Extract the (x, y) coordinate from the center of the cell holding the provided text.  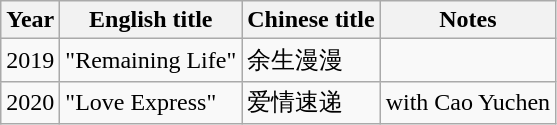
English title (151, 20)
Chinese title (311, 20)
爱情速递 (311, 102)
Notes (468, 20)
2020 (30, 102)
余生漫漫 (311, 60)
"Remaining Life" (151, 60)
2019 (30, 60)
"Love Express" (151, 102)
Year (30, 20)
with Cao Yuchen (468, 102)
